Locate the cell with the specified text and output its (x, y) center coordinate. 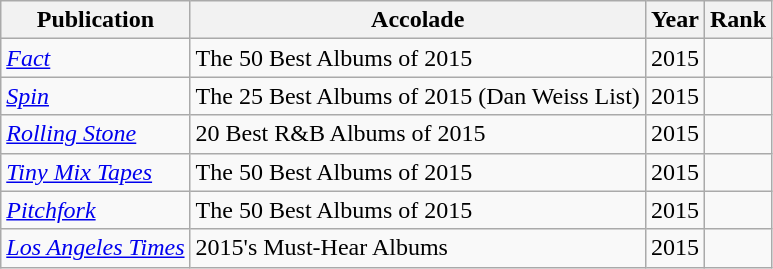
20 Best R&B Albums of 2015 (418, 134)
Accolade (418, 20)
Year (674, 20)
Fact (96, 58)
Tiny Mix Tapes (96, 172)
Rolling Stone (96, 134)
The 25 Best Albums of 2015 (Dan Weiss List) (418, 96)
Rank (738, 20)
Spin (96, 96)
Pitchfork (96, 210)
Publication (96, 20)
2015's Must-Hear Albums (418, 248)
Los Angeles Times (96, 248)
